Search for the cell housing the specified text and yield its [x, y] center coordinate. 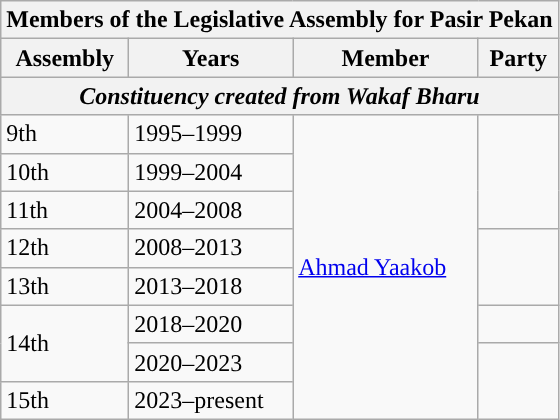
Assembly [65, 58]
2013–2018 [211, 286]
Constituency created from Wakaf Bharu [280, 96]
2004–2008 [211, 210]
1999–2004 [211, 172]
14th [65, 343]
Years [211, 58]
9th [65, 134]
Party [518, 58]
Member [386, 58]
2008–2013 [211, 248]
15th [65, 400]
Ahmad Yaakob [386, 267]
1995–1999 [211, 134]
12th [65, 248]
13th [65, 286]
10th [65, 172]
2023–present [211, 400]
11th [65, 210]
2020–2023 [211, 362]
2018–2020 [211, 324]
Members of the Legislative Assembly for Pasir Pekan [280, 20]
